Scan for the cell matching the given text and deliver its (X, Y) coordinate at center. 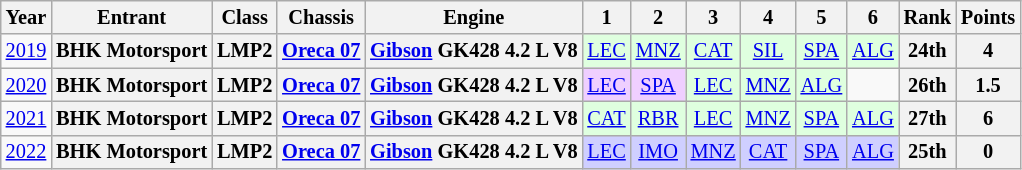
5 (822, 17)
0 (988, 152)
3 (714, 17)
2022 (26, 152)
SIL (768, 51)
2019 (26, 51)
RBR (658, 118)
2 (658, 17)
2021 (26, 118)
Points (988, 17)
Rank (928, 17)
1 (606, 17)
Class (244, 17)
25th (928, 152)
Year (26, 17)
24th (928, 51)
26th (928, 85)
1.5 (988, 85)
Engine (474, 17)
Chassis (321, 17)
2020 (26, 85)
27th (928, 118)
Entrant (132, 17)
IMO (658, 152)
